Return (X, Y) of the center of cell containing provided text 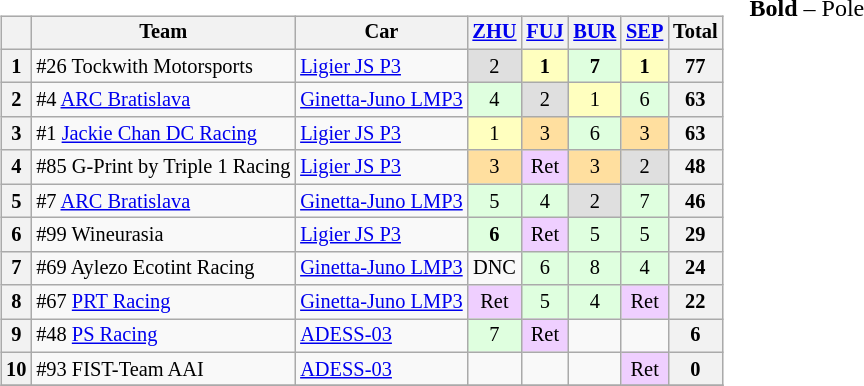
#4 ARC Bratislava (163, 100)
22 (695, 302)
#26 Tockwith Motorsports (163, 66)
DNC (495, 268)
29 (695, 235)
#69 Aylezo Ecotint Racing (163, 268)
46 (695, 201)
#93 FIST-Team AAI (163, 369)
#67 PRT Racing (163, 302)
24 (695, 268)
Car (381, 33)
48 (695, 167)
BUR (594, 33)
#7 ARC Bratislava (163, 201)
ZHU (495, 33)
#99 Wineurasia (163, 235)
0 (695, 369)
9 (16, 336)
#1 Jackie Chan DC Racing (163, 134)
FUJ (544, 33)
Team (163, 33)
10 (16, 369)
SEP (644, 33)
#85 G-Print by Triple 1 Racing (163, 167)
Total (695, 33)
77 (695, 66)
#48 PS Racing (163, 336)
